Scan for the cell matching the given text and deliver its (X, Y) coordinate at center. 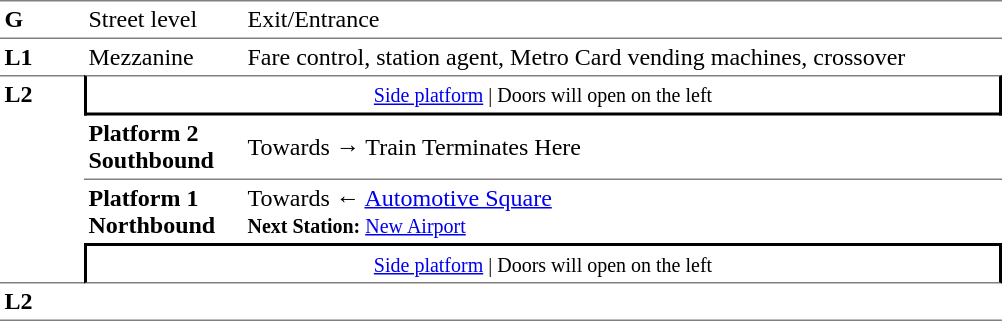
L1 (42, 57)
Towards ← Automotive SquareNext Station: New Airport (622, 212)
L2 (42, 179)
Exit/Entrance (622, 20)
G (42, 20)
Platform 1Northbound (164, 212)
Mezzanine (164, 57)
Street level (164, 20)
Fare control, station agent, Metro Card vending machines, crossover (622, 57)
Towards → Train Terminates Here (622, 148)
Platform 2Southbound (164, 148)
